Scan for the cell matching the given text and deliver its (x, y) coordinate at center. 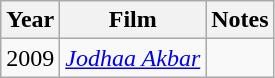
2009 (30, 58)
Notes (240, 20)
Jodhaa Akbar (133, 58)
Film (133, 20)
Year (30, 20)
